Return the (x, y) coordinate for the center point of the cell that contains the specified text.  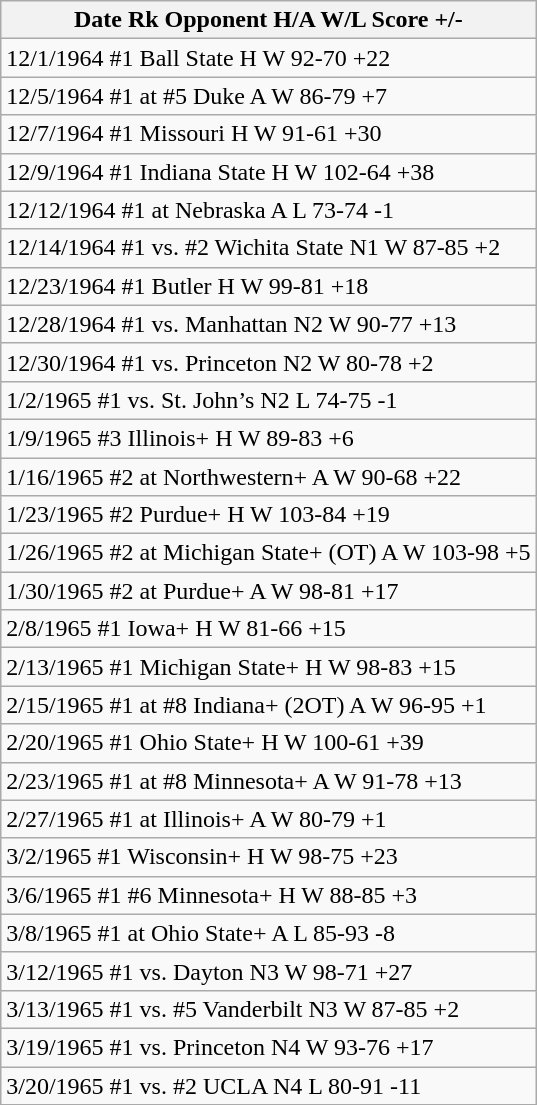
3/6/1965 #1 #6 Minnesota+ H W 88-85 +3 (268, 895)
1/26/1965 #2 at Michigan State+ (OT) A W 103-98 +5 (268, 553)
12/1/1964 #1 Ball State H W 92-70 +22 (268, 58)
1/2/1965 #1 vs. St. John’s N2 L 74-75 -1 (268, 400)
3/13/1965 #1 vs. #5 Vanderbilt N3 W 87-85 +2 (268, 1009)
3/19/1965 #1 vs. Princeton N4 W 93-76 +17 (268, 1047)
2/23/1965 #1 at #8 Minnesota+ A W 91-78 +13 (268, 781)
3/12/1965 #1 vs. Dayton N3 W 98-71 +27 (268, 971)
12/28/1964 #1 vs. Manhattan N2 W 90-77 +13 (268, 324)
2/27/1965 #1 at Illinois+ A W 80-79 +1 (268, 819)
3/8/1965 #1 at Ohio State+ A L 85-93 -8 (268, 933)
3/20/1965 #1 vs. #2 UCLA N4 L 80-91 -11 (268, 1085)
1/30/1965 #2 at Purdue+ A W 98-81 +17 (268, 591)
12/14/1964 #1 vs. #2 Wichita State N1 W 87-85 +2 (268, 248)
12/9/1964 #1 Indiana State H W 102-64 +38 (268, 172)
1/23/1965 #2 Purdue+ H W 103-84 +19 (268, 515)
2/8/1965 #1 Iowa+ H W 81-66 +15 (268, 629)
2/13/1965 #1 Michigan State+ H W 98-83 +15 (268, 667)
2/15/1965 #1 at #8 Indiana+ (2OT) A W 96-95 +1 (268, 705)
1/16/1965 #2 at Northwestern+ A W 90-68 +22 (268, 477)
12/5/1964 #1 at #5 Duke A W 86-79 +7 (268, 96)
12/7/1964 #1 Missouri H W 91-61 +30 (268, 134)
2/20/1965 #1 Ohio State+ H W 100-61 +39 (268, 743)
12/30/1964 #1 vs. Princeton N2 W 80-78 +2 (268, 362)
1/9/1965 #3 Illinois+ H W 89-83 +6 (268, 438)
12/12/1964 #1 at Nebraska A L 73-74 -1 (268, 210)
3/2/1965 #1 Wisconsin+ H W 98-75 +23 (268, 857)
12/23/1964 #1 Butler H W 99-81 +18 (268, 286)
Date Rk Opponent H/A W/L Score +/- (268, 20)
